Scan for the cell matching the given text and deliver its (X, Y) coordinate at center. 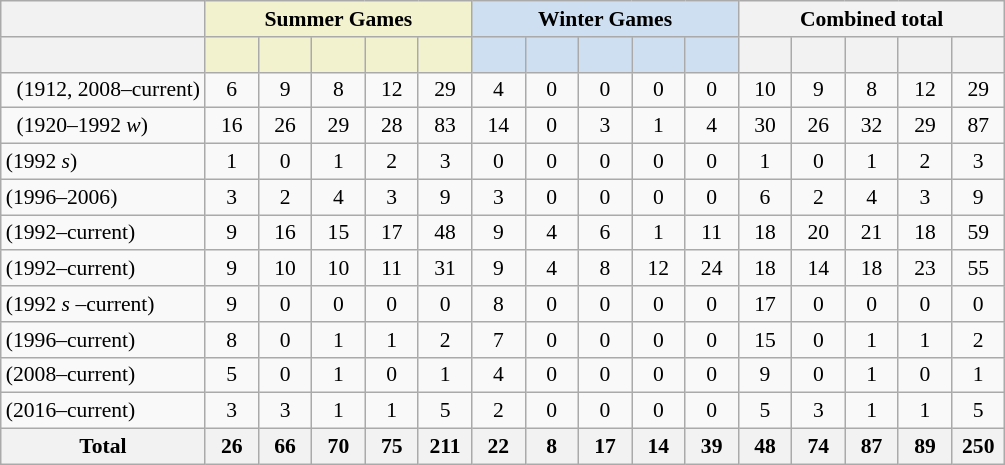
28 (392, 126)
20 (818, 232)
7 (498, 339)
32 (872, 126)
55 (978, 268)
(1996–current) (103, 339)
24 (712, 268)
70 (338, 446)
(1992 s –current) (103, 304)
211 (444, 446)
(1912, 2008–current) (103, 90)
Combined total (872, 19)
(2008–current) (103, 375)
66 (284, 446)
74 (818, 446)
(1992 s) (103, 161)
75 (392, 446)
(2016–current) (103, 411)
Summer Games (338, 19)
59 (978, 232)
Winter Games (606, 19)
89 (924, 446)
30 (764, 126)
31 (444, 268)
(1996–2006) (103, 197)
Total (103, 446)
21 (872, 232)
39 (712, 446)
22 (498, 446)
(1920–1992 w) (103, 126)
83 (444, 126)
23 (924, 268)
250 (978, 446)
